Search for the cell housing the specified text and yield its [X, Y] center coordinate. 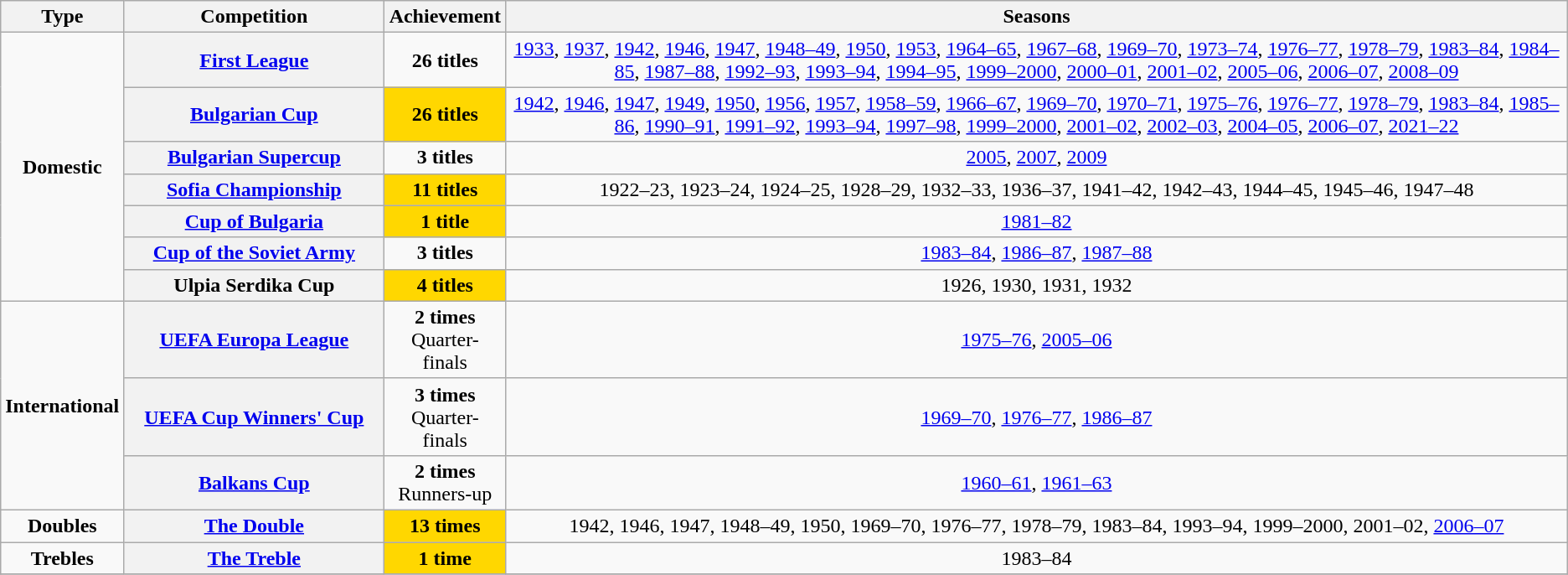
Type [62, 17]
Cup of the Soviet Army [255, 253]
1969–70, 1976–77, 1986–87 [1037, 417]
1942, 1946, 1947, 1948–49, 1950, 1969–70, 1976–77, 1978–79, 1983–84, 1993–94, 1999–2000, 2001–02, 2006–07 [1037, 526]
Bulgarian Cup [255, 114]
1981–82 [1037, 221]
2005, 2007, 2009 [1037, 158]
1 time [446, 557]
1983–84 [1037, 557]
Competition [255, 17]
Balkans Cup [255, 483]
1960–61, 1961–63 [1037, 483]
1983–84, 1986–87, 1987–88 [1037, 253]
2 times Quarter-finals [446, 339]
1922–23, 1923–24, 1924–25, 1928–29, 1932–33, 1936–37, 1941–42, 1942–43, 1944–45, 1945–46, 1947–48 [1037, 189]
UEFA Europa League [255, 339]
Seasons [1037, 17]
11 titles [446, 189]
The Treble [255, 557]
3 times Quarter-finals [446, 417]
UEFA Cup Winners' Cup [255, 417]
1926, 1930, 1931, 1932 [1037, 285]
1975–76, 2005–06 [1037, 339]
Cup of Bulgaria [255, 221]
13 times [446, 526]
Trebles [62, 557]
4 titles [446, 285]
Ulpia Serdika Cup [255, 285]
Achievement [446, 17]
Bulgarian Supercup [255, 158]
Doubles [62, 526]
First League [255, 60]
Sofia Championship [255, 189]
International [62, 406]
The Double [255, 526]
2 times Runners-up [446, 483]
1 title [446, 221]
Domestic [62, 167]
